Determine the [x, y] coordinate at the center of the cell enclosing the given text.  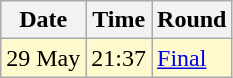
Final [192, 58]
Time [119, 20]
21:37 [119, 58]
Date [44, 20]
Round [192, 20]
29 May [44, 58]
